Locate the cell with the specified text and output its (x, y) center coordinate. 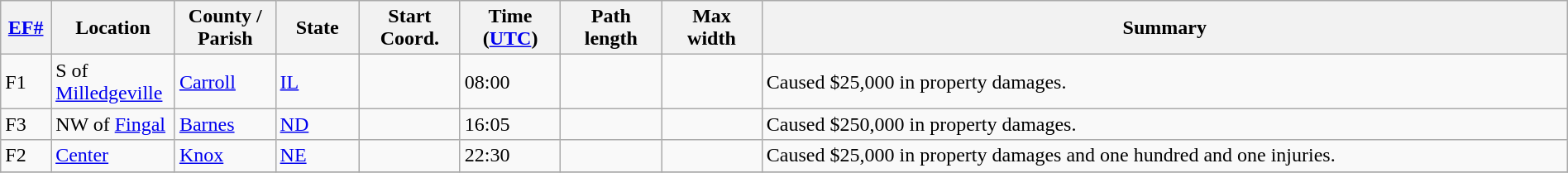
16:05 (510, 124)
Start Coord. (409, 28)
Path length (611, 28)
Time (UTC) (510, 28)
NE (318, 156)
Knox (225, 156)
Caused $25,000 in property damages and one hundred and one injuries. (1164, 156)
Barnes (225, 124)
EF# (26, 28)
NW of Fingal (113, 124)
IL (318, 81)
Caused $250,000 in property damages. (1164, 124)
Max width (712, 28)
S of Milledgeville (113, 81)
F2 (26, 156)
F1 (26, 81)
08:00 (510, 81)
F3 (26, 124)
Center (113, 156)
ND (318, 124)
Caused $25,000 in property damages. (1164, 81)
22:30 (510, 156)
Location (113, 28)
County / Parish (225, 28)
State (318, 28)
Summary (1164, 28)
Carroll (225, 81)
